Pinpoint the cell where the given text exists, returning its [X, Y] midpoint coordinate. 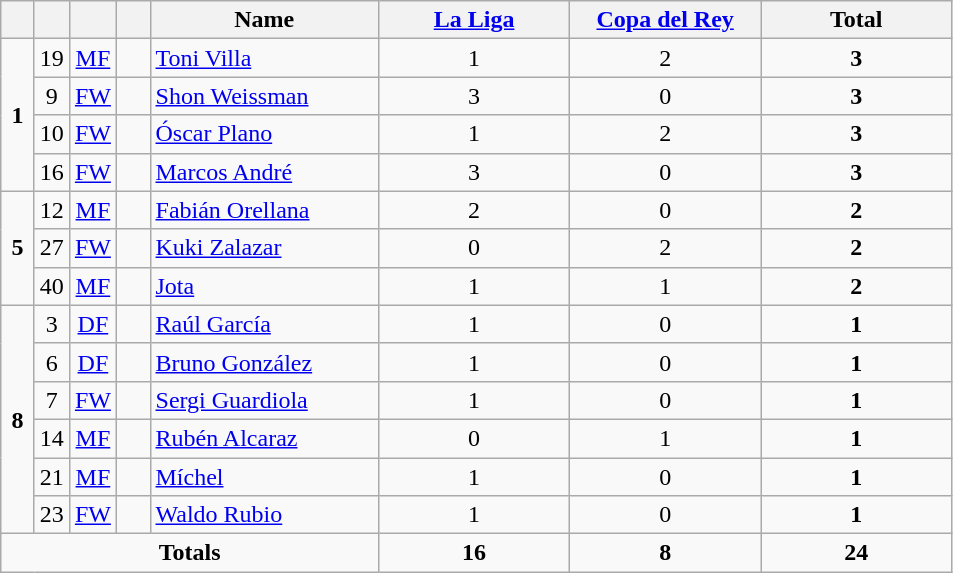
6 [52, 362]
Total [856, 20]
19 [52, 58]
24 [856, 553]
Marcos André [264, 172]
Jota [264, 286]
Copa del Rey [666, 20]
Toni Villa [264, 58]
Rubén Alcaraz [264, 438]
27 [52, 248]
Waldo Rubio [264, 515]
21 [52, 477]
7 [52, 400]
9 [52, 96]
12 [52, 210]
Totals [190, 553]
Bruno González [264, 362]
Fabián Orellana [264, 210]
Shon Weissman [264, 96]
La Liga [474, 20]
5 [18, 248]
Óscar Plano [264, 134]
10 [52, 134]
40 [52, 286]
Kuki Zalazar [264, 248]
23 [52, 515]
Sergi Guardiola [264, 400]
Raúl García [264, 324]
14 [52, 438]
Name [264, 20]
Míchel [264, 477]
